Pinpoint the cell where the given text exists, returning its (X, Y) midpoint coordinate. 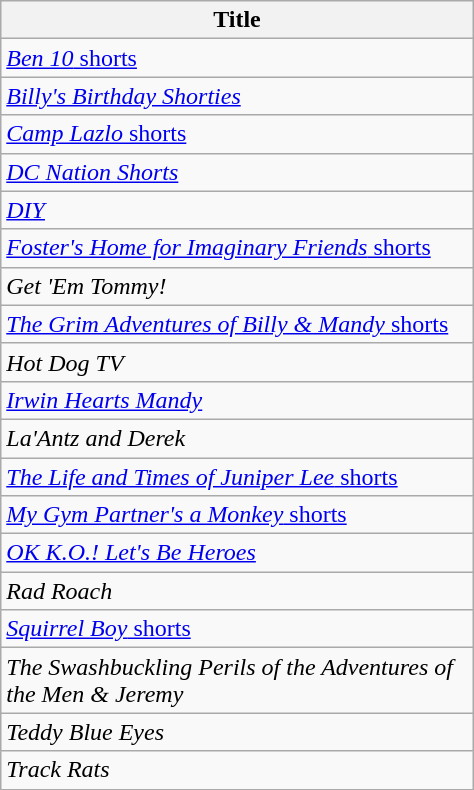
Irwin Hearts Mandy (237, 400)
Title (237, 20)
DIY (237, 210)
Track Rats (237, 770)
Foster's Home for Imaginary Friends shorts (237, 248)
Rad Roach (237, 591)
La'Antz and Derek (237, 438)
Teddy Blue Eyes (237, 732)
The Life and Times of Juniper Lee shorts (237, 477)
Squirrel Boy shorts (237, 629)
Camp Lazlo shorts (237, 134)
OK K.O.! Let's Be Heroes (237, 553)
Get 'Em Tommy! (237, 286)
Hot Dog TV (237, 362)
Billy's Birthday Shorties (237, 96)
My Gym Partner's a Monkey shorts (237, 515)
The Swashbuckling Perils of the Adventures of the Men & Jeremy (237, 680)
The Grim Adventures of Billy & Mandy shorts (237, 324)
DC Nation Shorts (237, 172)
Ben 10 shorts (237, 58)
